Search for the cell housing the specified text and yield its (x, y) center coordinate. 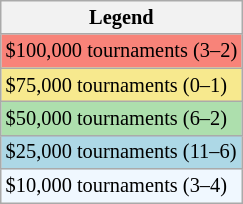
$25,000 tournaments (11–6) (122, 152)
$75,000 tournaments (0–1) (122, 85)
$10,000 tournaments (3–4) (122, 186)
$100,000 tournaments (3–2) (122, 51)
Legend (122, 17)
$50,000 tournaments (6–2) (122, 118)
